Find where the given text appears and provide that cell's center as (X, Y) coordinate. 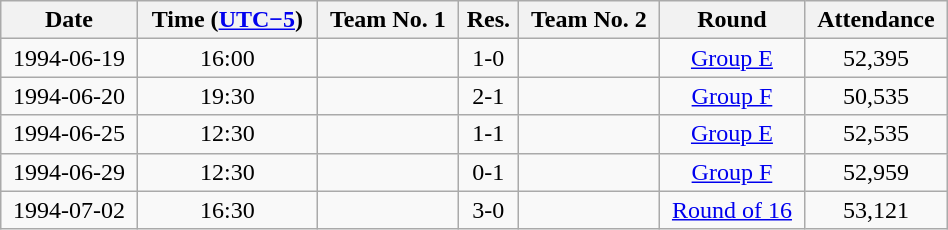
Team No. 1 (388, 20)
Res. (488, 20)
2-1 (488, 96)
50,535 (876, 96)
53,121 (876, 210)
1994-06-29 (70, 172)
1-1 (488, 134)
3-0 (488, 210)
1994-06-25 (70, 134)
Date (70, 20)
Team No. 2 (590, 20)
1994-06-20 (70, 96)
52,395 (876, 58)
0-1 (488, 172)
Time (UTC−5) (227, 20)
1-0 (488, 58)
52,959 (876, 172)
1994-06-19 (70, 58)
16:30 (227, 210)
19:30 (227, 96)
Round of 16 (732, 210)
16:00 (227, 58)
1994-07-02 (70, 210)
Round (732, 20)
Attendance (876, 20)
52,535 (876, 134)
